Capture the cell that displays the provided text and extract its (x, y) central coordinate. 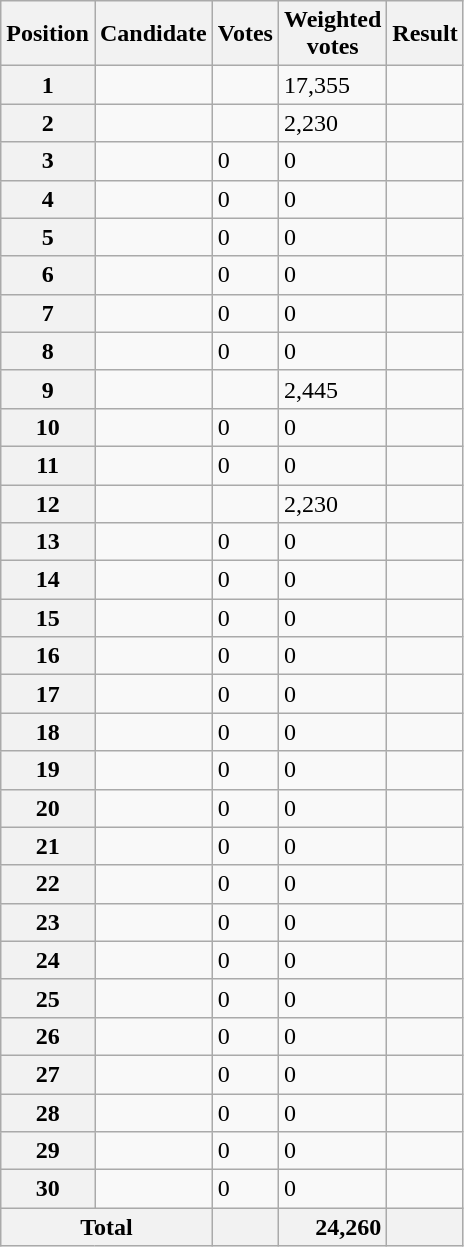
28 (48, 1113)
Total (107, 1227)
17 (48, 694)
25 (48, 998)
24 (48, 960)
17,355 (332, 85)
8 (48, 351)
15 (48, 618)
30 (48, 1189)
7 (48, 313)
Weightedvotes (332, 34)
20 (48, 808)
29 (48, 1151)
10 (48, 427)
27 (48, 1074)
19 (48, 770)
Result (425, 34)
21 (48, 846)
6 (48, 275)
Candidate (153, 34)
22 (48, 884)
Position (48, 34)
12 (48, 503)
18 (48, 732)
11 (48, 465)
1 (48, 85)
2,445 (332, 389)
4 (48, 199)
9 (48, 389)
Votes (245, 34)
16 (48, 656)
13 (48, 542)
5 (48, 237)
3 (48, 161)
24,260 (332, 1227)
26 (48, 1036)
14 (48, 580)
23 (48, 922)
2 (48, 123)
